Provide the [x, y] coordinate of the cell's center where the given text is located.  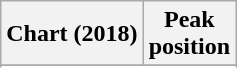
Peak position [189, 34]
Chart (2018) [72, 34]
